Determine the [x, y] coordinate at the center of the cell enclosing the given text.  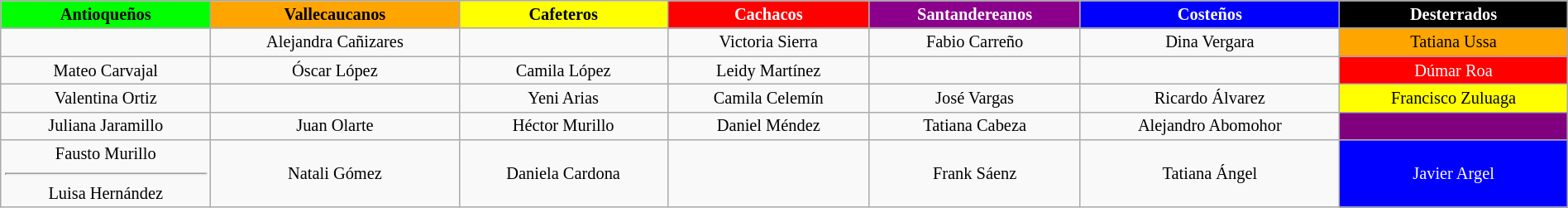
Óscar López [335, 70]
Valentina Ortiz [106, 98]
Héctor Murillo [563, 126]
Mateo Carvajal [106, 70]
Yeni Arias [563, 98]
Francisco Zuluaga [1454, 98]
Camila Celemín [768, 98]
Costeños [1210, 14]
José Vargas [974, 98]
Juliana Jaramillo [106, 126]
Tatiana Ussa [1454, 42]
Tatiana Cabeza [974, 126]
Ricardo Álvarez [1210, 98]
Dina Vergara [1210, 42]
Antioqueños [106, 14]
Desterrados [1454, 14]
Leidy Martínez [768, 70]
Fausto MurilloLuisa Hernández [106, 174]
Juan Olarte [335, 126]
Vallecaucanos [335, 14]
Cafeteros [563, 14]
Dúmar Roa [1454, 70]
Daniel Méndez [768, 126]
Daniela Cardona [563, 174]
Javier Argel [1454, 174]
Camila López [563, 70]
Fabio Carreño [974, 42]
Natali Gómez [335, 174]
Frank Sáenz [974, 174]
Alejandra Cañizares [335, 42]
Alejandro Abomohor [1210, 126]
Cachacos [768, 14]
Santandereanos [974, 14]
Tatiana Ángel [1210, 174]
Victoria Sierra [768, 42]
